Locate the cell with the specified text and output its (X, Y) center coordinate. 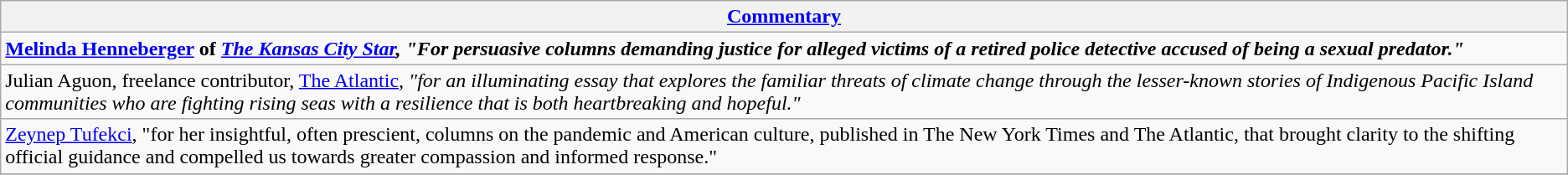
Commentary (784, 17)
